Provide the [x, y] coordinate of the cell's center where the given text is located.  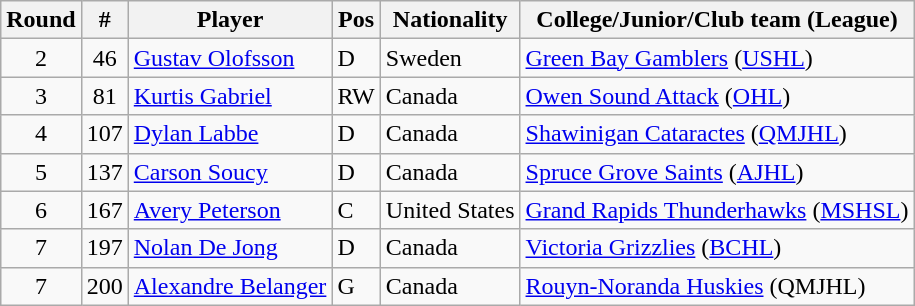
Gustav Olofsson [230, 58]
Owen Sound Attack (OHL) [717, 96]
Player [230, 20]
Grand Rapids Thunderhawks (MSHSL) [717, 210]
6 [41, 210]
Dylan Labbe [230, 134]
Sweden [450, 58]
200 [104, 286]
Pos [356, 20]
107 [104, 134]
Avery Peterson [230, 210]
C [356, 210]
Victoria Grizzlies (BCHL) [717, 248]
137 [104, 172]
# [104, 20]
Green Bay Gamblers (USHL) [717, 58]
46 [104, 58]
2 [41, 58]
197 [104, 248]
5 [41, 172]
Spruce Grove Saints (AJHL) [717, 172]
Round [41, 20]
Shawinigan Cataractes (QMJHL) [717, 134]
167 [104, 210]
RW [356, 96]
Nationality [450, 20]
Carson Soucy [230, 172]
3 [41, 96]
G [356, 286]
81 [104, 96]
Alexandre Belanger [230, 286]
Rouyn-Noranda Huskies (QMJHL) [717, 286]
Nolan De Jong [230, 248]
College/Junior/Club team (League) [717, 20]
4 [41, 134]
Kurtis Gabriel [230, 96]
United States [450, 210]
